Provide the [x, y] coordinate of the cell's center where the given text is located.  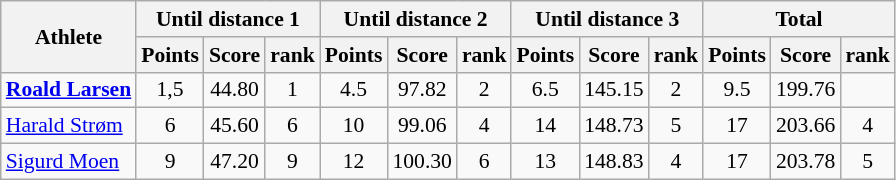
99.06 [422, 126]
Until distance 3 [607, 19]
6.5 [545, 90]
Total [799, 19]
47.20 [234, 162]
12 [354, 162]
148.83 [614, 162]
100.30 [422, 162]
9.5 [737, 90]
45.60 [234, 126]
97.82 [422, 90]
Sigurd Moen [68, 162]
14 [545, 126]
Until distance 1 [228, 19]
Harald Strøm [68, 126]
1,5 [170, 90]
203.66 [806, 126]
10 [354, 126]
4.5 [354, 90]
Until distance 2 [416, 19]
Athlete [68, 36]
145.15 [614, 90]
199.76 [806, 90]
13 [545, 162]
148.73 [614, 126]
Roald Larsen [68, 90]
44.80 [234, 90]
203.78 [806, 162]
1 [292, 90]
